Find where the given text appears and provide that cell's center as (x, y) coordinate. 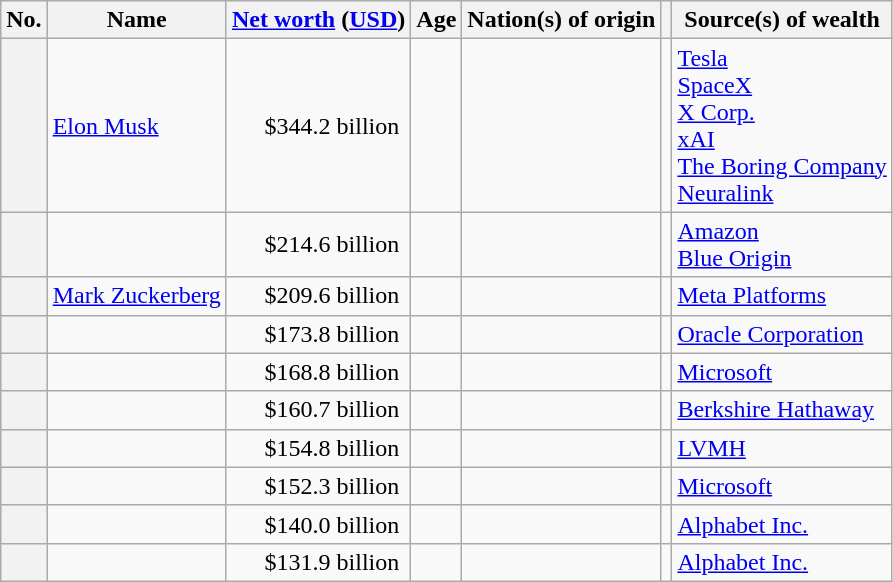
Meta Platforms (782, 296)
No. (24, 20)
Mark Zuckerberg (136, 296)
$160.7 billion (318, 410)
$173.8 billion (318, 334)
TeslaSpaceXX Corp.xAIThe Boring CompanyNeuralink (782, 126)
Elon Musk (136, 126)
$214.6 billion (318, 244)
Net worth (USD) (318, 20)
Nation(s) of origin (562, 20)
Source(s) of wealth (782, 20)
AmazonBlue Origin (782, 244)
$131.9 billion (318, 562)
$209.6 billion (318, 296)
$154.8 billion (318, 448)
Berkshire Hathaway (782, 410)
Oracle Corporation (782, 334)
Name (136, 20)
Age (436, 20)
$344.2 billion (318, 126)
LVMH (782, 448)
$140.0 billion (318, 524)
$168.8 billion (318, 372)
$152.3 billion (318, 486)
